Determine the (x, y) coordinate at the center of the cell enclosing the given text.  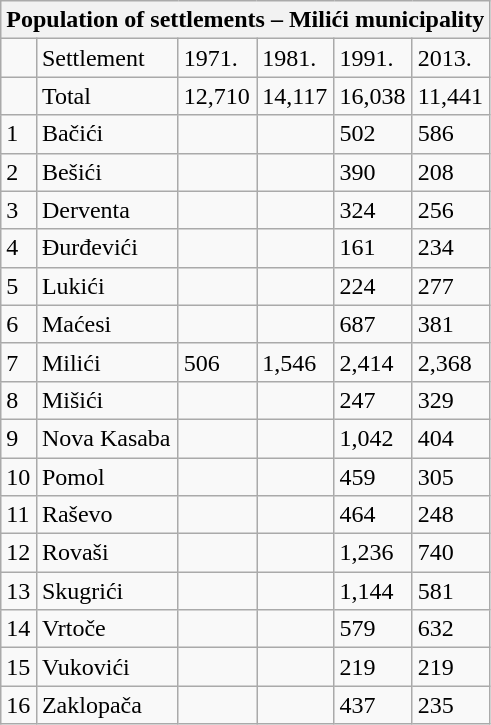
740 (450, 553)
324 (373, 210)
224 (373, 286)
208 (450, 172)
Lukići (107, 286)
Maćesi (107, 324)
234 (450, 248)
4 (19, 248)
14,117 (296, 96)
Settlement (107, 58)
Pomol (107, 477)
581 (450, 591)
Nova Kasaba (107, 438)
Milići (107, 362)
459 (373, 477)
2,414 (373, 362)
Vrtoče (107, 629)
Đurđevići (107, 248)
2,368 (450, 362)
305 (450, 477)
8 (19, 400)
2013. (450, 58)
15 (19, 667)
579 (373, 629)
381 (450, 324)
687 (373, 324)
6 (19, 324)
Population of settlements – Milići municipality (246, 20)
2 (19, 172)
1,144 (373, 591)
10 (19, 477)
1991. (373, 58)
Skugrići (107, 591)
12,710 (217, 96)
Vukovići (107, 667)
3 (19, 210)
247 (373, 400)
Total (107, 96)
161 (373, 248)
586 (450, 134)
13 (19, 591)
464 (373, 515)
502 (373, 134)
1,042 (373, 438)
632 (450, 629)
14 (19, 629)
Bešići (107, 172)
16 (19, 705)
16,038 (373, 96)
329 (450, 400)
277 (450, 286)
390 (373, 172)
Raševo (107, 515)
1981. (296, 58)
1,236 (373, 553)
256 (450, 210)
1 (19, 134)
235 (450, 705)
Derventa (107, 210)
248 (450, 515)
11,441 (450, 96)
9 (19, 438)
506 (217, 362)
1971. (217, 58)
Zaklopača (107, 705)
404 (450, 438)
12 (19, 553)
Bačići (107, 134)
1,546 (296, 362)
11 (19, 515)
7 (19, 362)
5 (19, 286)
Mišići (107, 400)
437 (373, 705)
Rovaši (107, 553)
